Capture the cell that displays the provided text and extract its (x, y) central coordinate. 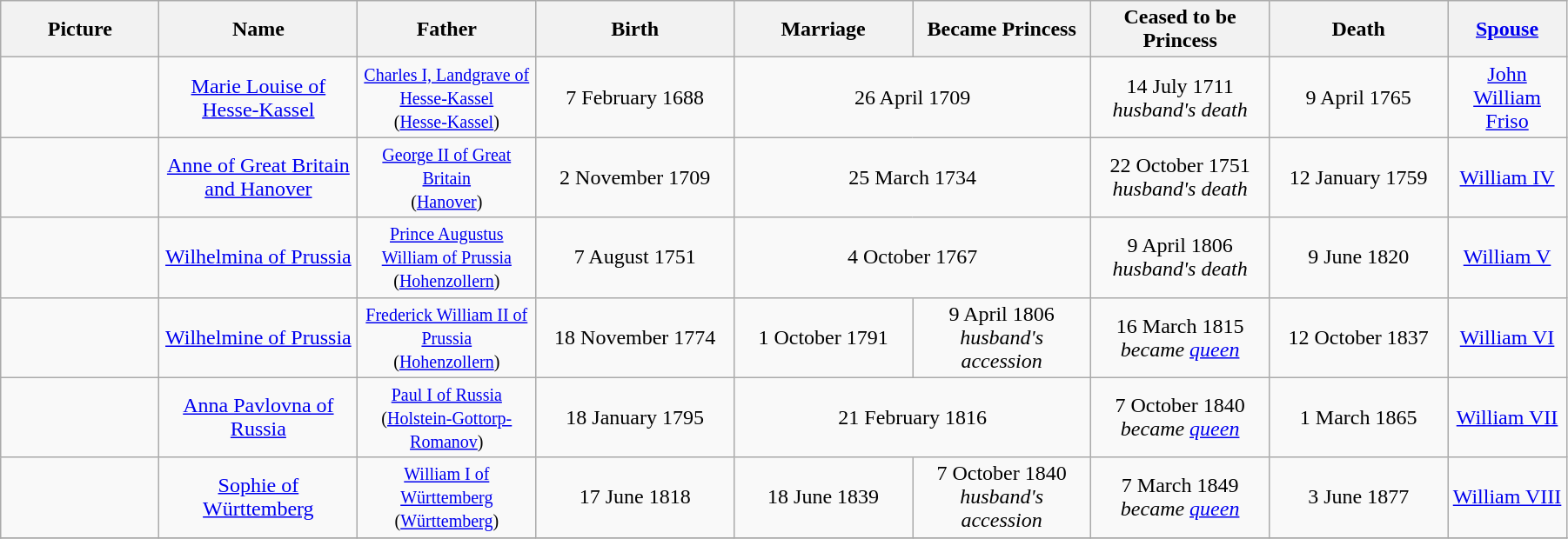
Picture (80, 30)
18 June 1839 (823, 497)
7 February 1688 (635, 97)
Spouse (1507, 30)
9 April 1806husband's death (1180, 257)
3 June 1877 (1359, 497)
1 March 1865 (1359, 417)
Anne of Great Britain and Hanover (258, 177)
2 November 1709 (635, 177)
Father (447, 30)
18 November 1774 (635, 337)
Wilhelmine of Prussia (258, 337)
4 October 1767 (913, 257)
16 March 1815became queen (1180, 337)
Became Princess (1002, 30)
Charles I, Landgrave of Hesse-Kassel(Hesse-Kassel) (447, 97)
7 October 1840husband's accession (1002, 497)
18 January 1795 (635, 417)
12 January 1759 (1359, 177)
7 October 1840became queen (1180, 417)
14 July 1711husband's death (1180, 97)
12 October 1837 (1359, 337)
William IV (1507, 177)
John William Friso (1507, 97)
William I of Württemberg(Württemberg) (447, 497)
Birth (635, 30)
William V (1507, 257)
9 April 1806husband's accession (1002, 337)
17 June 1818 (635, 497)
William VI (1507, 337)
Marriage (823, 30)
21 February 1816 (913, 417)
Frederick William II of Prussia(Hohenzollern) (447, 337)
22 October 1751husband's death (1180, 177)
Prince Augustus William of Prussia(Hohenzollern) (447, 257)
William VIII (1507, 497)
George II of Great Britain(Hanover) (447, 177)
26 April 1709 (913, 97)
1 October 1791 (823, 337)
Name (258, 30)
Anna Pavlovna of Russia (258, 417)
Ceased to be Princess (1180, 30)
Wilhelmina of Prussia (258, 257)
Paul I of Russia(Holstein-Gottorp-Romanov) (447, 417)
7 March 1849became queen (1180, 497)
Sophie of Württemberg (258, 497)
William VII (1507, 417)
9 June 1820 (1359, 257)
Death (1359, 30)
7 August 1751 (635, 257)
Marie Louise of Hesse-Kassel (258, 97)
25 March 1734 (913, 177)
9 April 1765 (1359, 97)
